Capture the cell that displays the provided text and extract its [X, Y] central coordinate. 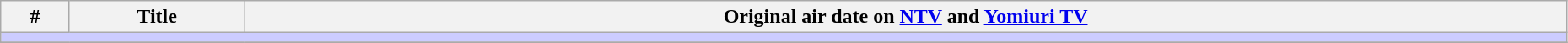
# [35, 17]
Title [157, 17]
Original air date on NTV and Yomiuri TV [906, 17]
